Return [x, y] of the center of cell containing provided text 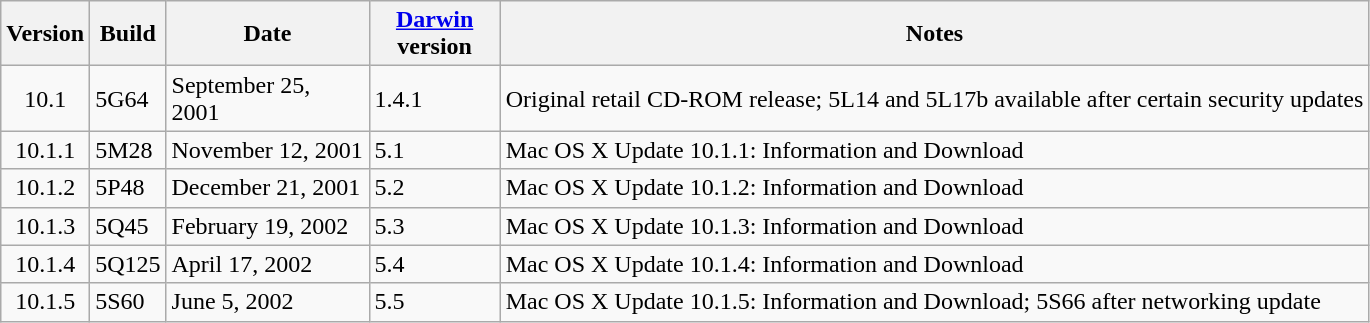
Original retail CD-ROM release; 5L14 and 5L17b available after certain security updates [934, 98]
5M28 [128, 150]
5Q45 [128, 226]
10.1.4 [46, 264]
5.4 [434, 264]
February 19, 2002 [268, 226]
Mac OS X Update 10.1.5: Information and Download; 5S66 after networking update [934, 302]
Build [128, 34]
Version [46, 34]
5P48 [128, 188]
1.4.1 [434, 98]
Date [268, 34]
Mac OS X Update 10.1.1: Information and Download [934, 150]
5.2 [434, 188]
5S60 [128, 302]
June 5, 2002 [268, 302]
10.1.3 [46, 226]
10.1.5 [46, 302]
Darwin version [434, 34]
5.3 [434, 226]
5.5 [434, 302]
Mac OS X Update 10.1.3: Information and Download [934, 226]
10.1.1 [46, 150]
Mac OS X Update 10.1.4: Information and Download [934, 264]
Notes [934, 34]
5G64 [128, 98]
April 17, 2002 [268, 264]
10.1.2 [46, 188]
5Q125 [128, 264]
December 21, 2001 [268, 188]
November 12, 2001 [268, 150]
Mac OS X Update 10.1.2: Information and Download [934, 188]
5.1 [434, 150]
September 25, 2001 [268, 98]
10.1 [46, 98]
